Capture the cell that displays the provided text and extract its (X, Y) central coordinate. 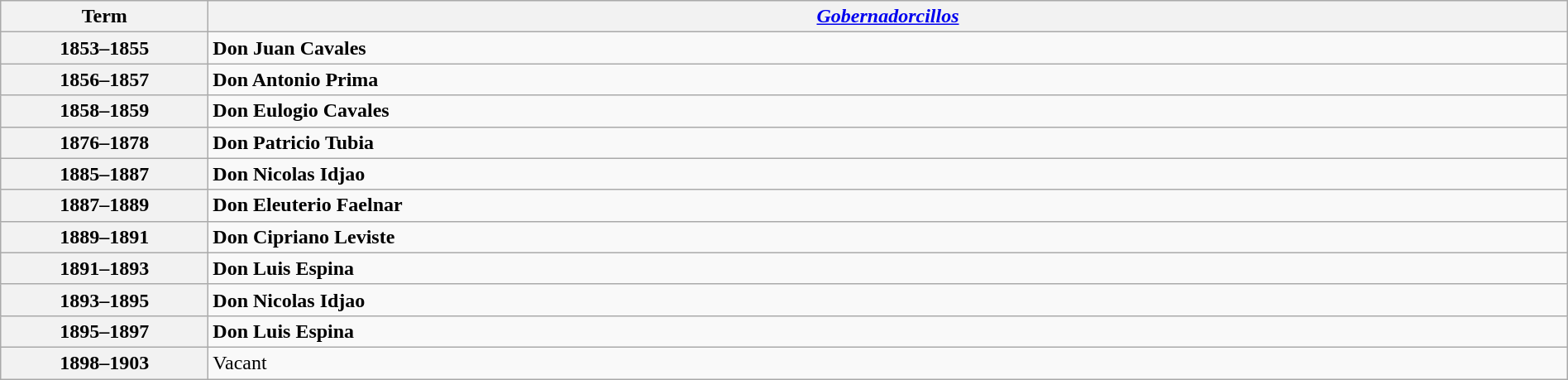
1889–1891 (104, 237)
1898–1903 (104, 363)
1856–1857 (104, 79)
Vacant (888, 363)
Don Juan Cavales (888, 48)
1876–1878 (104, 142)
Don Eulogio Cavales (888, 111)
Don Patricio Tubia (888, 142)
Don Antonio Prima (888, 79)
Gobernadorcillos (888, 17)
1895–1897 (104, 331)
1853–1855 (104, 48)
Term (104, 17)
1885–1887 (104, 174)
1891–1893 (104, 268)
Don Cipriano Leviste (888, 237)
1858–1859 (104, 111)
Don Eleuterio Faelnar (888, 205)
1893–1895 (104, 300)
1887–1889 (104, 205)
